Detect which cell encompasses the target text, then output its [X, Y] center coordinate. 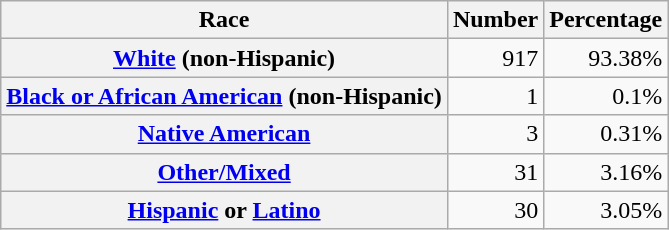
Native American [224, 134]
30 [495, 210]
3 [495, 134]
917 [495, 58]
3.05% [606, 210]
White (non-Hispanic) [224, 58]
93.38% [606, 58]
3.16% [606, 172]
1 [495, 96]
0.31% [606, 134]
Number [495, 20]
Black or African American (non-Hispanic) [224, 96]
Hispanic or Latino [224, 210]
31 [495, 172]
Race [224, 20]
Other/Mixed [224, 172]
Percentage [606, 20]
0.1% [606, 96]
